Return (x, y) of the center of cell containing provided text 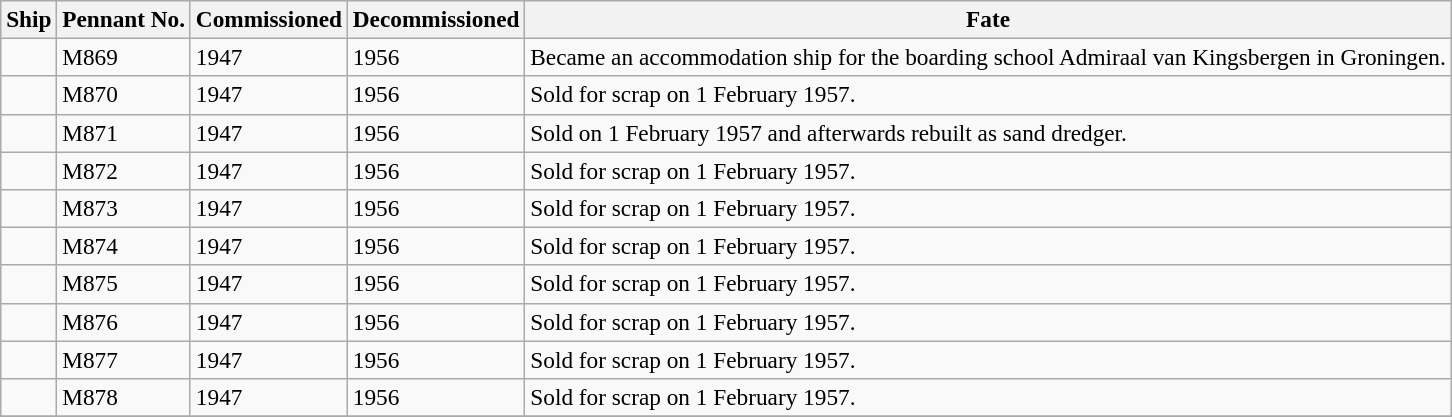
M875 (124, 284)
M876 (124, 322)
Fate (988, 19)
M871 (124, 133)
Commissioned (268, 19)
M872 (124, 170)
M873 (124, 208)
Sold on 1 February 1957 and afterwards rebuilt as sand dredger. (988, 133)
M878 (124, 397)
Became an accommodation ship for the boarding school Admiraal van Kingsbergen in Groningen. (988, 57)
M877 (124, 359)
Ship (29, 19)
M874 (124, 246)
M869 (124, 57)
Pennant No. (124, 19)
Decommissioned (436, 19)
M870 (124, 95)
